Pinpoint the cell where the given text exists, returning its (X, Y) midpoint coordinate. 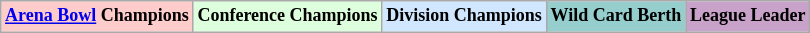
Arena Bowl Champions (97, 16)
Conference Champions (288, 16)
Wild Card Berth (616, 16)
Division Champions (464, 16)
League Leader (748, 16)
